Output the [X, Y] coordinate of the center of the cell containing the given text.  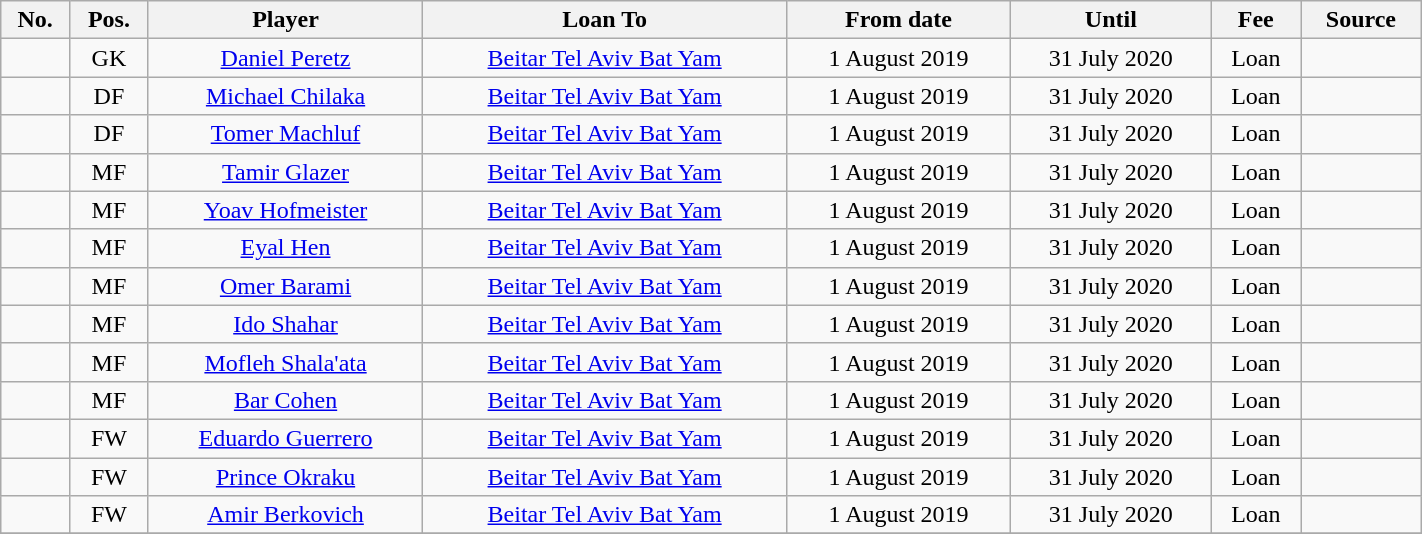
Omer Barami [285, 286]
Player [285, 20]
No. [36, 20]
Eduardo Guerrero [285, 438]
Until [1111, 20]
Prince Okraku [285, 477]
Eyal Hen [285, 248]
Amir Berkovich [285, 515]
Tamir Glazer [285, 172]
From date [898, 20]
GK [110, 58]
Daniel Peretz [285, 58]
Loan To [605, 20]
Pos. [110, 20]
Fee [1256, 20]
Ido Shahar [285, 324]
Yoav Hofmeister [285, 210]
Tomer Machluf [285, 134]
Michael Chilaka [285, 96]
Mofleh Shala'ata [285, 362]
Bar Cohen [285, 400]
Source [1362, 20]
